Determine the (X, Y) coordinate at the center of the cell enclosing the given text.  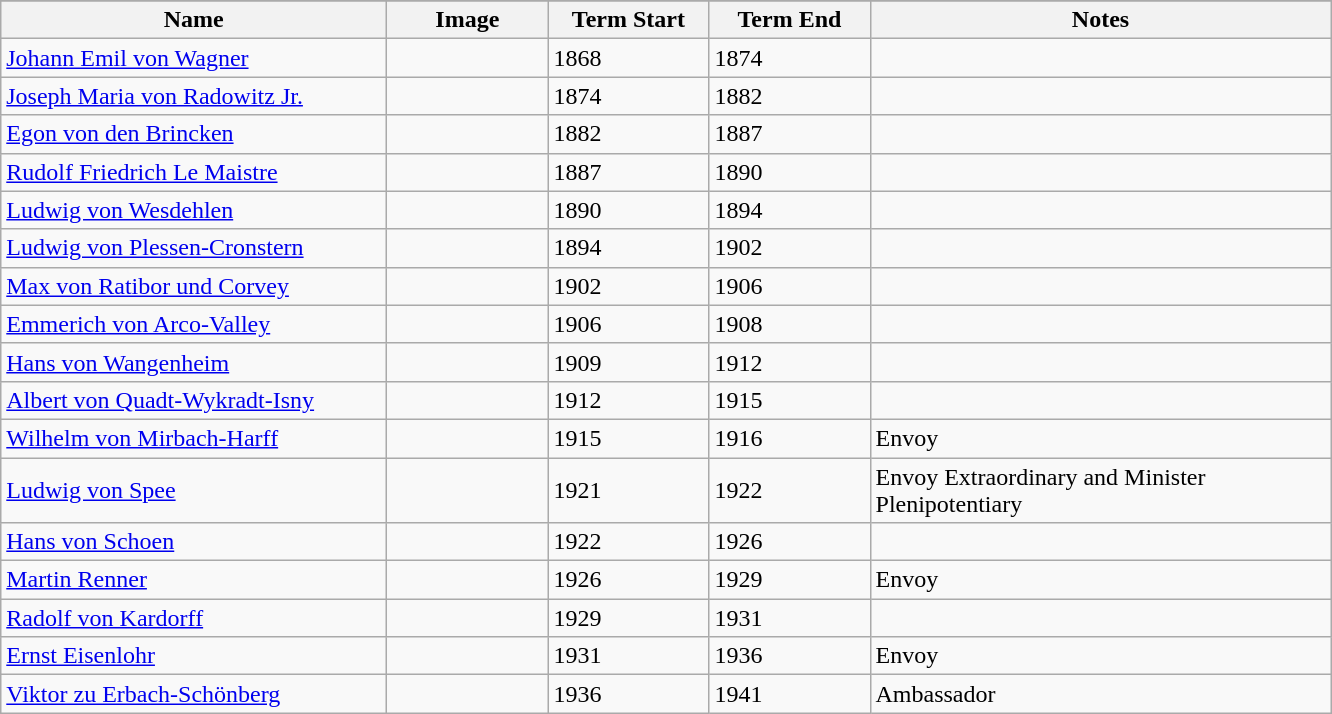
Egon von den Brincken (194, 134)
Albert von Quadt-Wykradt-Isny (194, 400)
Joseph Maria von Radowitz Jr. (194, 96)
Hans von Wangenheim (194, 362)
Ambassador (1100, 694)
Name (194, 20)
Martin Renner (194, 580)
Term Start (628, 20)
1916 (790, 438)
Wilhelm von Mirbach-Harff (194, 438)
Radolf von Kardorff (194, 618)
1921 (628, 490)
Image (468, 20)
Ludwig von Spee (194, 490)
Envoy Extraordinary and Minister Plenipotentiary (1100, 490)
1908 (790, 324)
Max von Ratibor und Corvey (194, 286)
1868 (628, 58)
Emmerich von Arco-Valley (194, 324)
Notes (1100, 20)
Hans von Schoen (194, 542)
Rudolf Friedrich Le Maistre (194, 172)
Viktor zu Erbach-Schönberg (194, 694)
Ernst Eisenlohr (194, 656)
Ludwig von Wesdehlen (194, 210)
Ludwig von Plessen-Cronstern (194, 248)
Johann Emil von Wagner (194, 58)
1909 (628, 362)
Term End (790, 20)
1941 (790, 694)
